Find where the given text appears and provide that cell's center as (x, y) coordinate. 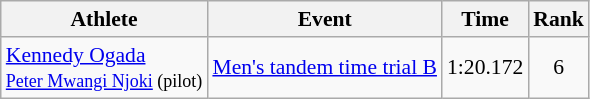
Kennedy OgadaPeter Mwangi Njoki (pilot) (104, 68)
Event (324, 19)
Time (485, 19)
Rank (558, 19)
6 (558, 68)
Men's tandem time trial B (324, 68)
Athlete (104, 19)
1:20.172 (485, 68)
